From the cell containing the given text, extract its center point as (X, Y) coordinate. 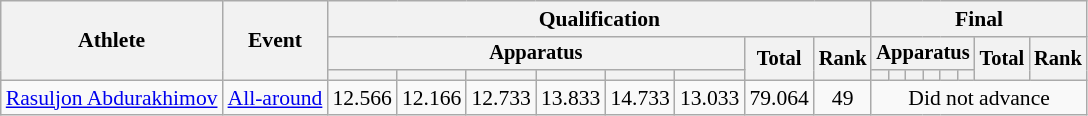
14.733 (640, 98)
Did not advance (978, 98)
79.064 (778, 98)
Rasuljon Abdurakhimov (112, 98)
All-around (276, 98)
12.166 (432, 98)
13.033 (710, 98)
49 (843, 98)
Final (978, 19)
13.833 (570, 98)
12.566 (362, 98)
Athlete (112, 40)
Qualification (599, 19)
12.733 (500, 98)
Event (276, 40)
